From the cell containing the given text, extract its center point as (X, Y) coordinate. 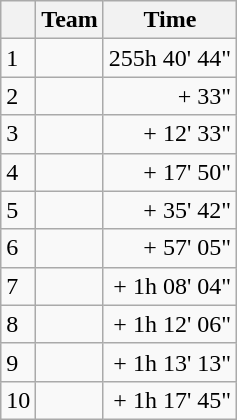
1 (18, 58)
+ 35' 42" (170, 210)
+ 57' 05" (170, 248)
+ 12' 33" (170, 134)
+ 33" (170, 96)
7 (18, 286)
4 (18, 172)
+ 1h 13' 13" (170, 362)
+ 1h 12' 06" (170, 324)
+ 1h 17' 45" (170, 400)
Time (170, 20)
255h 40' 44" (170, 58)
+ 1h 08' 04" (170, 286)
10 (18, 400)
3 (18, 134)
8 (18, 324)
Team (70, 20)
+ 17' 50" (170, 172)
2 (18, 96)
9 (18, 362)
6 (18, 248)
5 (18, 210)
